Return (x, y) of the center of cell containing provided text 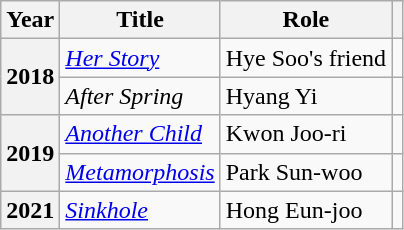
Hye Soo's friend (306, 58)
Sinkhole (140, 210)
2021 (30, 210)
Hyang Yi (306, 96)
Year (30, 20)
Hong Eun-joo (306, 210)
2018 (30, 77)
After Spring (140, 96)
Another Child (140, 134)
Title (140, 20)
Her Story (140, 58)
Park Sun-woo (306, 172)
2019 (30, 153)
Kwon Joo-ri (306, 134)
Role (306, 20)
Metamorphosis (140, 172)
